Search for the cell housing the specified text and yield its (x, y) center coordinate. 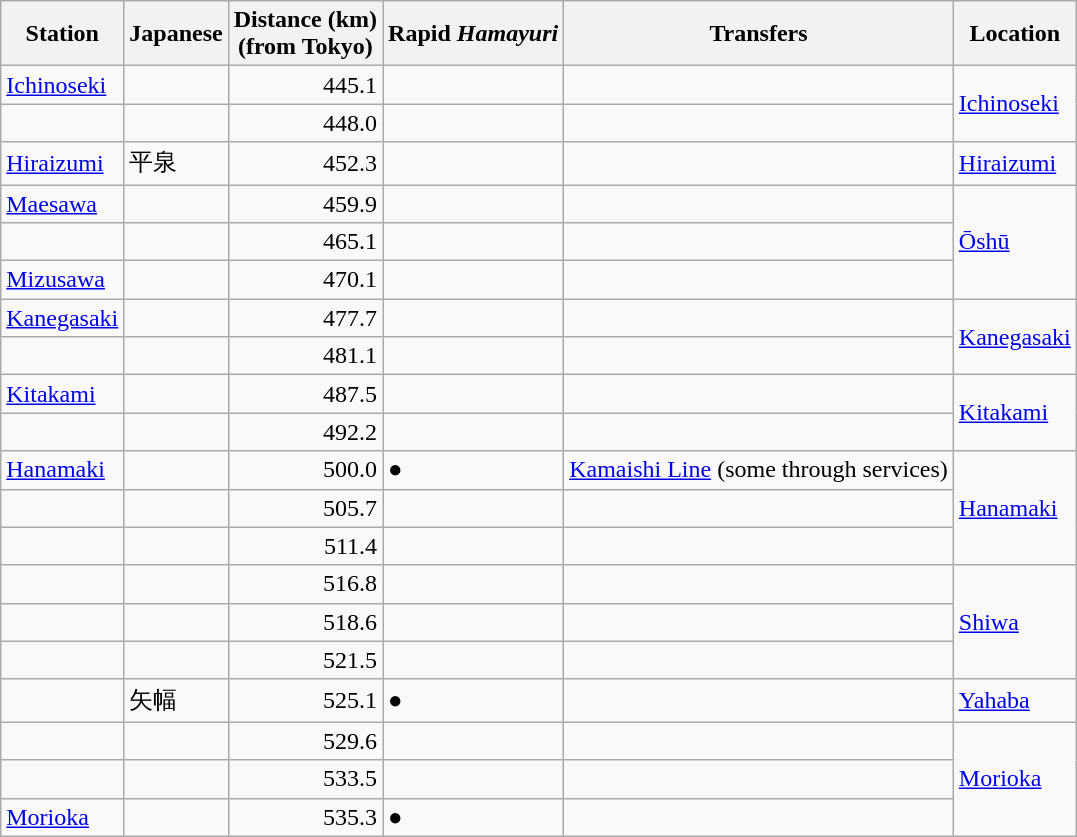
525.1 (305, 700)
529.6 (305, 741)
533.5 (305, 779)
Kamaishi Line (some through services) (759, 470)
459.9 (305, 203)
Ōshū (1014, 241)
477.7 (305, 318)
516.8 (305, 584)
470.1 (305, 280)
500.0 (305, 470)
452.3 (305, 164)
448.0 (305, 123)
521.5 (305, 660)
511.4 (305, 546)
445.1 (305, 85)
492.2 (305, 432)
Transfers (759, 34)
481.1 (305, 356)
Japanese (176, 34)
平泉 (176, 164)
Rapid Hamayuri (474, 34)
505.7 (305, 508)
465.1 (305, 242)
Distance (km)(from Tokyo) (305, 34)
535.3 (305, 817)
Location (1014, 34)
Maesawa (62, 203)
Mizusawa (62, 280)
Shiwa (1014, 622)
矢幅 (176, 700)
487.5 (305, 394)
Station (62, 34)
518.6 (305, 622)
Yahaba (1014, 700)
